Identify which cell holds the provided text, then report its [X, Y] central coordinate. 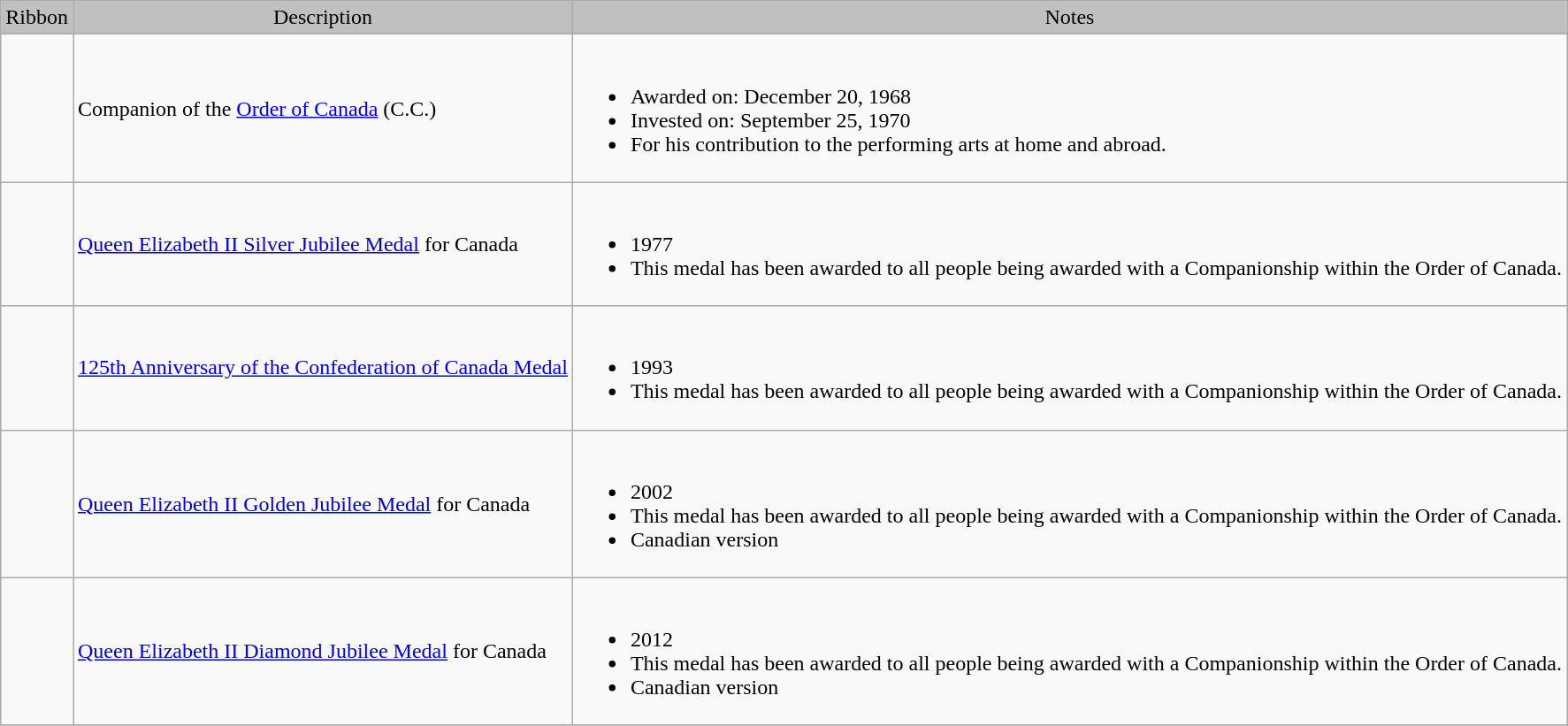
Queen Elizabeth II Golden Jubilee Medal for Canada [322, 504]
2012This medal has been awarded to all people being awarded with a Companionship within the Order of Canada.Canadian version [1069, 651]
Queen Elizabeth II Silver Jubilee Medal for Canada [322, 244]
Queen Elizabeth II Diamond Jubilee Medal for Canada [322, 651]
125th Anniversary of the Confederation of Canada Medal [322, 368]
Companion of the Order of Canada (C.C.) [322, 108]
Description [322, 18]
Awarded on: December 20, 1968Invested on: September 25, 1970For his contribution to the performing arts at home and abroad. [1069, 108]
2002This medal has been awarded to all people being awarded with a Companionship within the Order of Canada.Canadian version [1069, 504]
1993This medal has been awarded to all people being awarded with a Companionship within the Order of Canada. [1069, 368]
Notes [1069, 18]
1977This medal has been awarded to all people being awarded with a Companionship within the Order of Canada. [1069, 244]
Ribbon [37, 18]
